Identify which cell holds the provided text, then report its [x, y] central coordinate. 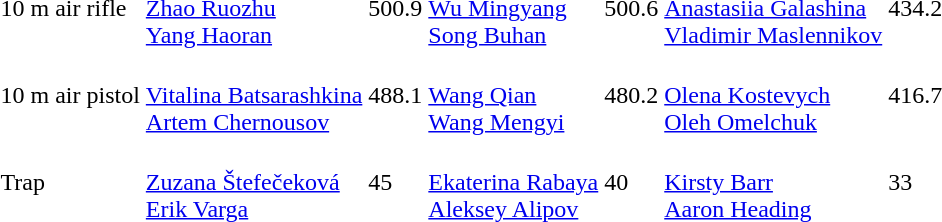
480.2 [632, 95]
Wang QianWang Mengyi [514, 95]
Vitalina BatsarashkinaArtem Chernousov [254, 95]
Olena KostevychOleh Omelchuk [774, 95]
488.1 [396, 95]
